For the text-containing cell, return its midpoint in (x, y) coordinate format. 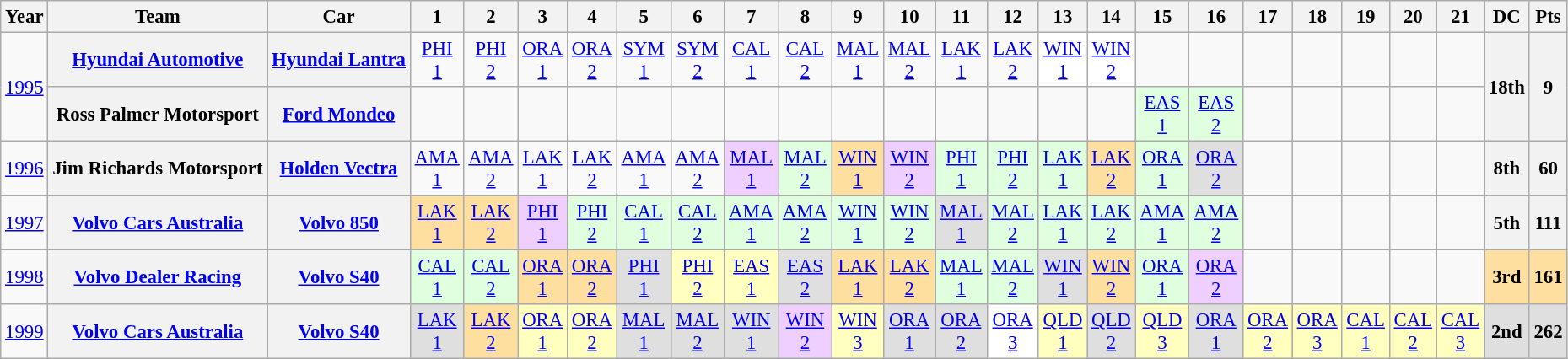
Ross Palmer Motorsport (158, 115)
Volvo S40 (339, 278)
8th (1507, 169)
Pts (1549, 17)
16 (1216, 17)
Jim Richards Motorsport (158, 169)
Volvo Cars Australia (158, 222)
18 (1317, 17)
1 (437, 17)
20 (1413, 17)
7 (752, 17)
11 (962, 17)
1997 (24, 222)
1998 (24, 278)
6 (698, 17)
19 (1366, 17)
DC (1507, 17)
3 (543, 17)
10 (909, 17)
Volvo Dealer Racing (158, 278)
SYM1 (644, 61)
60 (1549, 169)
5th (1507, 222)
161 (1549, 278)
2 (491, 17)
21 (1460, 17)
15 (1162, 17)
8 (806, 17)
Car (339, 17)
18th (1507, 88)
Team (158, 17)
12 (1012, 17)
4 (592, 17)
Hyundai Automotive (158, 61)
SYM2 (698, 61)
Year (24, 17)
13 (1063, 17)
1995 (24, 88)
14 (1112, 17)
3rd (1507, 278)
Volvo 850 (339, 222)
1996 (24, 169)
Hyundai Lantra (339, 61)
Ford Mondeo (339, 115)
5 (644, 17)
17 (1269, 17)
111 (1549, 222)
Holden Vectra (339, 169)
